Return the [x, y] coordinate for the center point of the cell that contains the specified text.  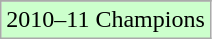
2010–11 Champions [106, 20]
